Return the (X, Y) coordinate for the center point of the cell that contains the specified text.  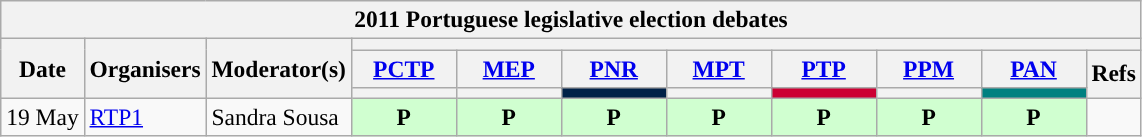
Sandra Sousa (278, 117)
PPM (928, 68)
PCTP (404, 68)
Date (42, 68)
MEP (508, 68)
2011 Portuguese legislative election debates (572, 19)
RTP1 (145, 117)
PAN (1034, 68)
19 May (42, 117)
PNR (614, 68)
PTP (824, 68)
Refs (1114, 74)
MPT (718, 68)
Organisers (145, 68)
Moderator(s) (278, 68)
